From the cell containing the given text, extract its center point as [x, y] coordinate. 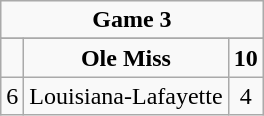
Louisiana-Lafayette [126, 96]
4 [246, 96]
6 [12, 96]
Ole Miss [126, 58]
Game 3 [132, 20]
10 [246, 58]
